Return the (x, y) coordinate for the center point of the cell that contains the specified text.  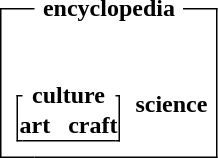
culture art craft (68, 104)
art craft (68, 126)
culture art craft science (109, 90)
science (174, 104)
culture (68, 95)
